Provide the (X, Y) coordinate of the cell's center where the given text is located.  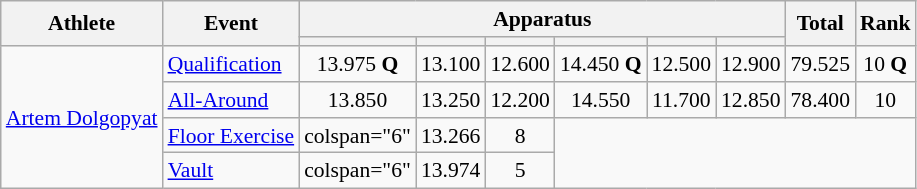
13.266 (450, 136)
10 (886, 100)
10 Q (886, 64)
13.850 (358, 100)
12.600 (520, 64)
12.850 (750, 100)
Artem Dolgopyat (82, 117)
79.525 (820, 64)
Athlete (82, 24)
8 (520, 136)
Floor Exercise (232, 136)
12.200 (520, 100)
Qualification (232, 64)
Rank (886, 24)
12.900 (750, 64)
Apparatus (542, 19)
Vault (232, 171)
13.250 (450, 100)
78.400 (820, 100)
14.550 (601, 100)
13.100 (450, 64)
11.700 (682, 100)
5 (520, 171)
Total (820, 24)
13.975 Q (358, 64)
12.500 (682, 64)
All-Around (232, 100)
14.450 Q (601, 64)
13.974 (450, 171)
Event (232, 24)
